For the text-containing cell, return its midpoint in (X, Y) coordinate format. 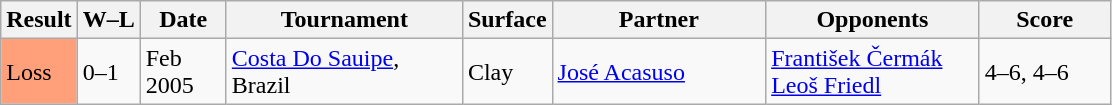
Tournament (344, 20)
4–6, 4–6 (1044, 72)
W–L (108, 20)
0–1 (108, 72)
Date (183, 20)
Clay (507, 72)
Partner (659, 20)
Costa Do Sauipe, Brazil (344, 72)
Result (39, 20)
František Čermák Leoš Friedl (873, 72)
Opponents (873, 20)
Loss (39, 72)
Surface (507, 20)
Score (1044, 20)
José Acasuso (659, 72)
Feb 2005 (183, 72)
